From the cell containing the given text, extract its center point as [x, y] coordinate. 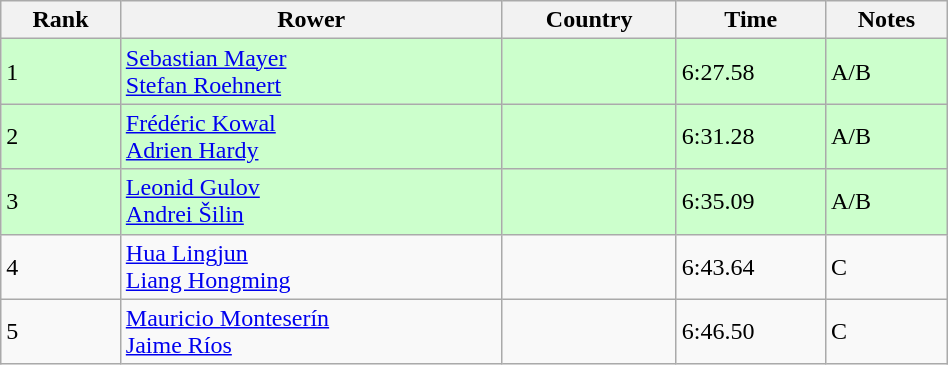
Time [750, 20]
Frédéric KowalAdrien Hardy [311, 136]
6:27.58 [750, 72]
Mauricio Monteserín Jaime Ríos [311, 332]
6:35.09 [750, 202]
6:43.64 [750, 266]
Rank [61, 20]
6:46.50 [750, 332]
1 [61, 72]
Sebastian Mayer Stefan Roehnert [311, 72]
2 [61, 136]
3 [61, 202]
Leonid Gulov Andrei Šilin [311, 202]
Hua LingjunLiang Hongming [311, 266]
4 [61, 266]
Rower [311, 20]
5 [61, 332]
Country [589, 20]
Notes [886, 20]
6:31.28 [750, 136]
